Extract the [X, Y] coordinate from the center of the cell holding the provided text.  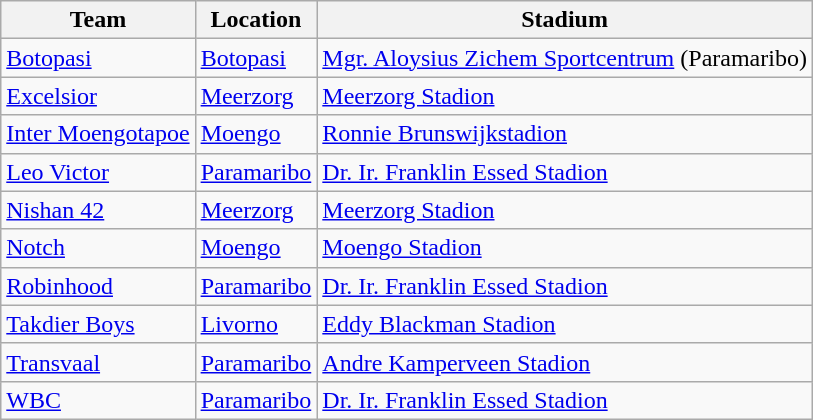
WBC [98, 400]
Eddy Blackman Stadion [565, 324]
Team [98, 20]
Livorno [256, 324]
Transvaal [98, 362]
Takdier Boys [98, 324]
Moengo Stadion [565, 248]
Leo Victor [98, 172]
Excelsior [98, 96]
Location [256, 20]
Stadium [565, 20]
Mgr. Aloysius Zichem Sportcentrum (Paramaribo) [565, 58]
Andre Kamperveen Stadion [565, 362]
Notch [98, 248]
Nishan 42 [98, 210]
Robinhood [98, 286]
Inter Moengotapoe [98, 134]
Ronnie Brunswijkstadion [565, 134]
